Find where the given text appears and provide that cell's center as [x, y] coordinate. 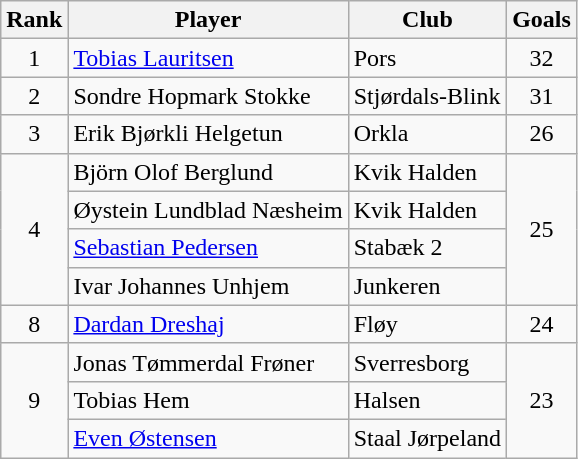
26 [542, 134]
1 [34, 58]
Fløy [427, 324]
Dardan Dreshaj [208, 324]
24 [542, 324]
Tobias Hem [208, 400]
Goals [542, 20]
8 [34, 324]
9 [34, 400]
Junkeren [427, 286]
Sverresborg [427, 362]
Erik Bjørkli Helgetun [208, 134]
Björn Olof Berglund [208, 172]
Pors [427, 58]
Staal Jørpeland [427, 438]
Orkla [427, 134]
Club [427, 20]
3 [34, 134]
4 [34, 229]
23 [542, 400]
Tobias Lauritsen [208, 58]
Ivar Johannes Unhjem [208, 286]
Even Østensen [208, 438]
25 [542, 229]
Rank [34, 20]
32 [542, 58]
Øystein Lundblad Næsheim [208, 210]
Player [208, 20]
Halsen [427, 400]
2 [34, 96]
Stjørdals-Blink [427, 96]
Stabæk 2 [427, 248]
Sondre Hopmark Stokke [208, 96]
31 [542, 96]
Sebastian Pedersen [208, 248]
Jonas Tømmerdal Frøner [208, 362]
